Output the [X, Y] coordinate of the center of the cell containing the given text.  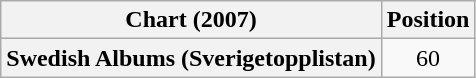
60 [428, 58]
Position [428, 20]
Swedish Albums (Sverigetopplistan) [191, 58]
Chart (2007) [191, 20]
